Return the (X, Y) coordinate for the center point of the cell that contains the specified text.  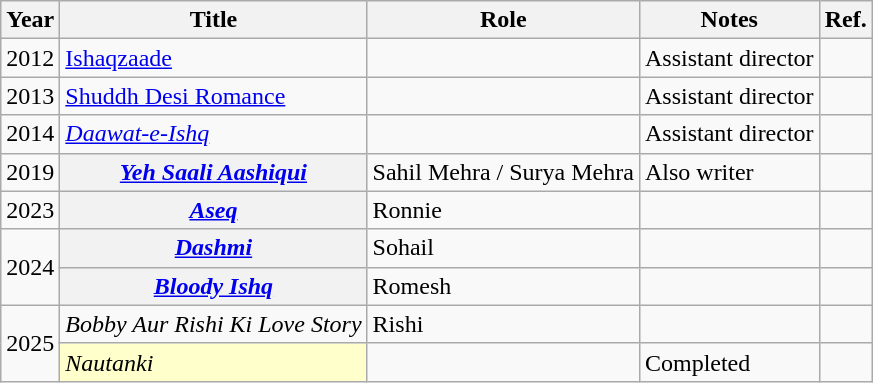
Daawat-e-Ishq (214, 134)
Aseq (214, 210)
2014 (30, 134)
Shuddh Desi Romance (214, 96)
Dashmi (214, 248)
2013 (30, 96)
Notes (729, 20)
Title (214, 20)
2012 (30, 58)
2023 (30, 210)
Completed (729, 362)
Bloody Ishq (214, 286)
2025 (30, 343)
Nautanki (214, 362)
2024 (30, 267)
Role (503, 20)
Also writer (729, 172)
Yeh Saali Aashiqui (214, 172)
Ishaqzaade (214, 58)
Sohail (503, 248)
Romesh (503, 286)
Ronnie (503, 210)
Year (30, 20)
2019 (30, 172)
Rishi (503, 324)
Ref. (846, 20)
Sahil Mehra / Surya Mehra (503, 172)
Bobby Aur Rishi Ki Love Story (214, 324)
